Pinpoint the cell where the given text exists, returning its [x, y] midpoint coordinate. 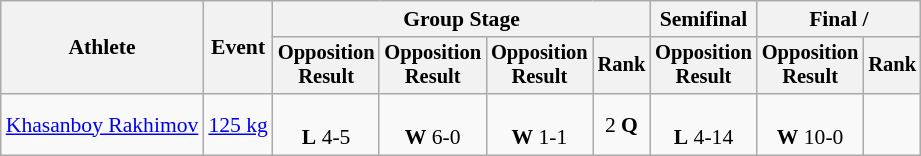
Event [238, 48]
W 6-0 [432, 124]
L 4-14 [704, 124]
Athlete [102, 48]
125 kg [238, 124]
W 1-1 [540, 124]
2 Q [622, 124]
L 4-5 [326, 124]
Semifinal [704, 19]
Final / [839, 19]
W 10-0 [810, 124]
Group Stage [462, 19]
Khasanboy Rakhimov [102, 124]
